From the cell containing the given text, extract its center point as [x, y] coordinate. 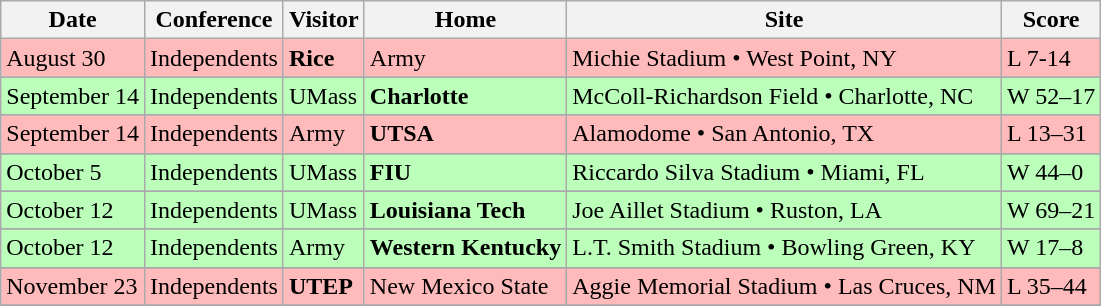
October 5 [73, 172]
Date [73, 20]
L 13–31 [1050, 134]
FIU [465, 172]
Louisiana Tech [465, 210]
Joe Aillet Stadium • Ruston, LA [784, 210]
Site [784, 20]
L.T. Smith Stadium • Bowling Green, KY [784, 248]
L 35–44 [1050, 286]
Western Kentucky [465, 248]
August 30 [73, 58]
W 69–21 [1050, 210]
W 52–17 [1050, 96]
Score [1050, 20]
Aggie Memorial Stadium • Las Cruces, NM [784, 286]
L 7-14 [1050, 58]
Visitor [324, 20]
Riccardo Silva Stadium • Miami, FL [784, 172]
W 17–8 [1050, 248]
UTSA [465, 134]
Michie Stadium • West Point, NY [784, 58]
Rice [324, 58]
November 23 [73, 286]
New Mexico State [465, 286]
McColl-Richardson Field • Charlotte, NC [784, 96]
Alamodome • San Antonio, TX [784, 134]
W 44–0 [1050, 172]
Home [465, 20]
Charlotte [465, 96]
UTEP [324, 286]
Conference [214, 20]
